Provide the (x, y) coordinate of the cell's center where the given text is located.  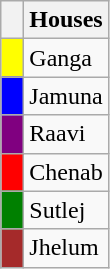
Chenab (66, 172)
Raavi (66, 134)
Houses (66, 20)
Sutlej (66, 210)
Jhelum (66, 248)
Ganga (66, 58)
Jamuna (66, 96)
